Detect which cell encompasses the target text, then output its (X, Y) center coordinate. 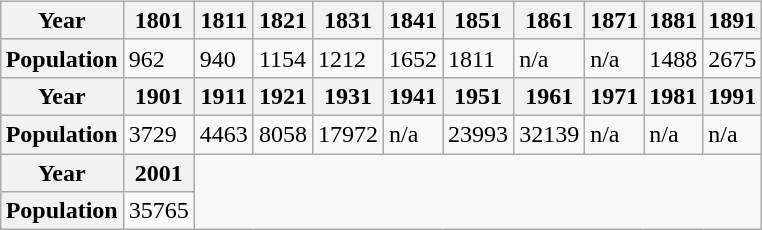
2001 (158, 173)
1881 (674, 20)
1971 (614, 96)
1871 (614, 20)
1841 (412, 20)
1891 (732, 20)
1991 (732, 96)
32139 (550, 134)
1861 (550, 20)
962 (158, 58)
1488 (674, 58)
23993 (478, 134)
1941 (412, 96)
1851 (478, 20)
1652 (412, 58)
2675 (732, 58)
1921 (282, 96)
1821 (282, 20)
8058 (282, 134)
3729 (158, 134)
1154 (282, 58)
17972 (348, 134)
35765 (158, 211)
4463 (224, 134)
940 (224, 58)
1961 (550, 96)
1981 (674, 96)
1901 (158, 96)
1951 (478, 96)
1931 (348, 96)
1212 (348, 58)
1831 (348, 20)
1801 (158, 20)
1911 (224, 96)
